Locate the cell with the specified text and output its (X, Y) center coordinate. 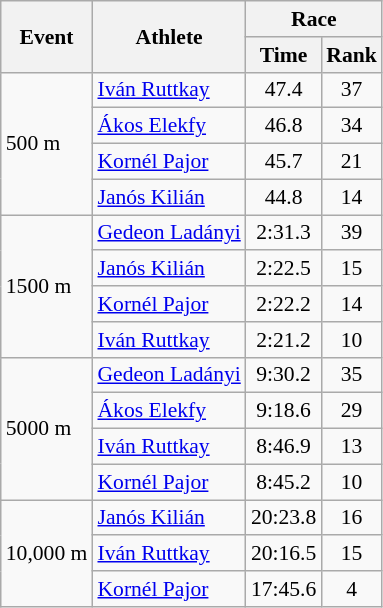
1500 m (47, 286)
2:21.2 (284, 340)
47.4 (284, 90)
Time (284, 55)
2:22.2 (284, 304)
20:23.8 (284, 518)
37 (352, 90)
9:30.2 (284, 375)
20:16.5 (284, 554)
2:22.5 (284, 269)
29 (352, 411)
13 (352, 447)
10,000 m (47, 554)
44.8 (284, 197)
35 (352, 375)
Rank (352, 55)
2:31.3 (284, 233)
4 (352, 589)
9:18.6 (284, 411)
34 (352, 126)
8:45.2 (284, 482)
16 (352, 518)
17:45.6 (284, 589)
39 (352, 233)
Athlete (168, 36)
500 m (47, 143)
Race (314, 19)
46.8 (284, 126)
Event (47, 36)
45.7 (284, 162)
5000 m (47, 428)
8:46.9 (284, 447)
21 (352, 162)
